Identify which cell holds the provided text, then report its (x, y) central coordinate. 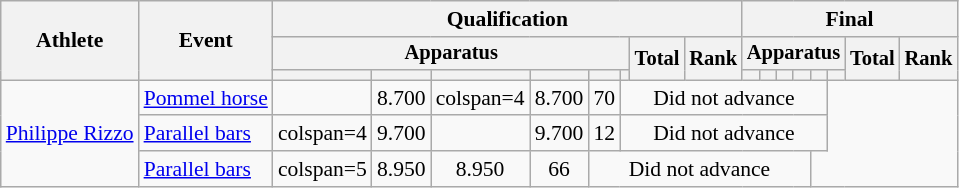
Event (206, 40)
Athlete (70, 40)
12 (604, 134)
70 (604, 98)
Qualification (508, 19)
66 (560, 169)
Pommel horse (206, 98)
colspan=5 (322, 169)
Philippe Rizzo (70, 134)
Final (850, 19)
